Capture the cell that displays the provided text and extract its (x, y) central coordinate. 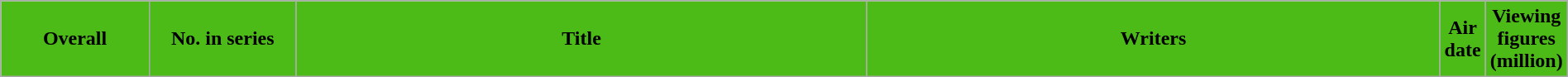
Viewing figures(million) (1527, 39)
Air date (1462, 39)
No. in series (222, 39)
Overall (75, 39)
Title (581, 39)
Writers (1153, 39)
